Provide the [x, y] coordinate of the cell's center where the given text is located.  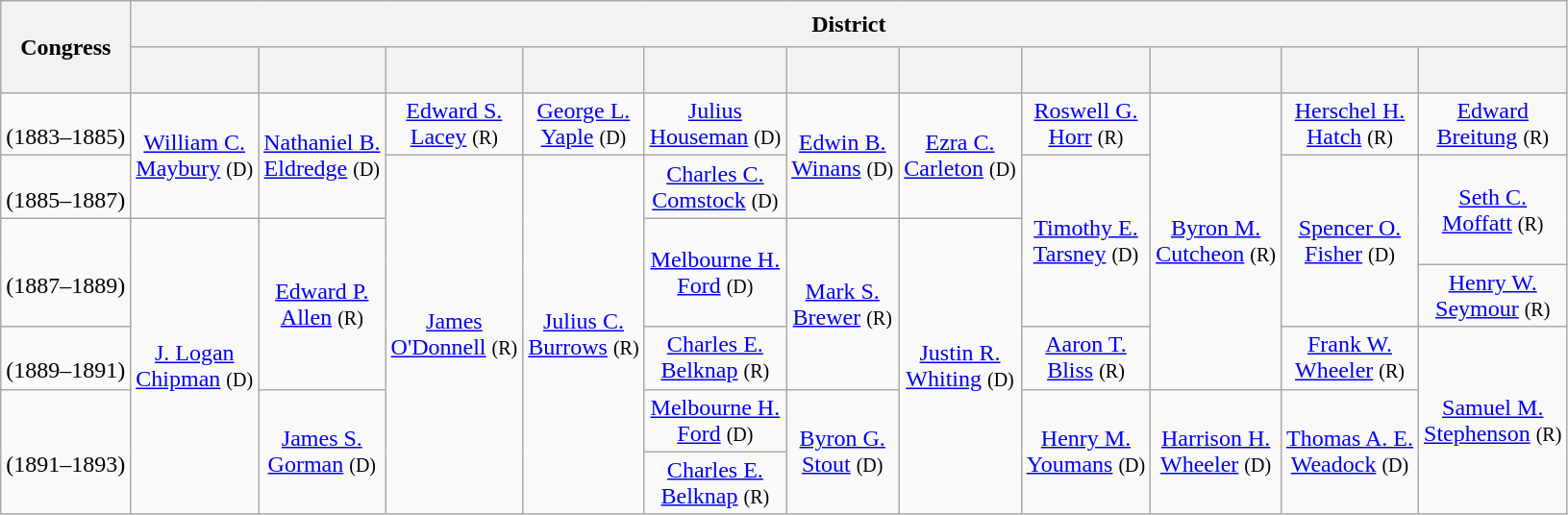
Harrison H.Wheeler (D) [1216, 452]
J. LoganChipman (D) [194, 366]
JuliusHouseman (D) [715, 125]
Charles C.Comstock (D) [715, 186]
(1889–1891) [65, 357]
Henry M.Youmans (D) [1085, 452]
George L.Yaple (D) [584, 125]
Seth C.Moffatt (R) [1493, 209]
Samuel M.Stephen­son (R) [1493, 421]
Timothy E.Tarsney (D) [1085, 241]
(1887–1889) [65, 273]
EdwardBreitung (R) [1493, 125]
(1883–1885) [65, 125]
Julius C.Burrows (R) [584, 334]
Byron M.Cutcheon (R) [1216, 241]
Byron G.Stout (D) [842, 452]
District [849, 24]
JamesO'Donnell (R) [454, 334]
Nathaniel B.Eldredge (D) [322, 156]
Aaron T.Bliss (R) [1085, 357]
(1885–1887) [65, 186]
(1891–1893) [65, 452]
Spencer O.Fisher (D) [1350, 241]
Edwin B.Winans (D) [842, 156]
Frank W.Wheeler (R) [1350, 357]
Ezra C.Carleton (D) [959, 156]
James S.Gorman (D) [322, 452]
Edward P.Allen (R) [322, 304]
Roswell G.Horr (R) [1085, 125]
William C.Maybury (D) [194, 156]
Henry W.Seymour (R) [1493, 296]
Cong­ress [65, 47]
Thomas A. E.Weadock (D) [1350, 452]
Herschel H.Hatch (R) [1350, 125]
Edward S.Lacey (R) [454, 125]
Justin R.Whiting (D) [959, 366]
Mark S.Brewer (R) [842, 304]
